From the cell containing the given text, extract its center point as (x, y) coordinate. 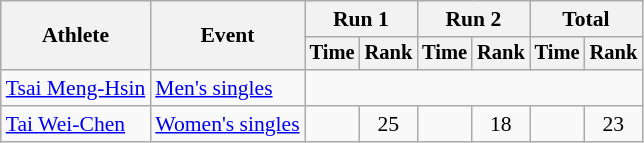
Event (227, 36)
Run 2 (473, 19)
18 (501, 124)
Tai Wei-Chen (76, 124)
25 (389, 124)
Women's singles (227, 124)
Tsai Meng-Hsin (76, 88)
Total (586, 19)
23 (614, 124)
Men's singles (227, 88)
Run 1 (361, 19)
Athlete (76, 36)
